Return (x, y) of the center of cell containing provided text 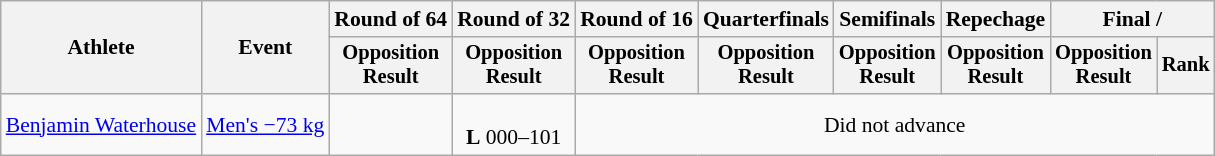
Final / (1132, 19)
Men's −73 kg (265, 124)
Event (265, 48)
Athlete (101, 48)
Quarterfinals (766, 19)
Did not advance (894, 124)
Round of 64 (390, 19)
Benjamin Waterhouse (101, 124)
L 000–101 (514, 124)
Round of 16 (636, 19)
Semifinals (888, 19)
Repechage (996, 19)
Rank (1186, 66)
Round of 32 (514, 19)
